Output the (X, Y) coordinate of the center of the cell containing the given text.  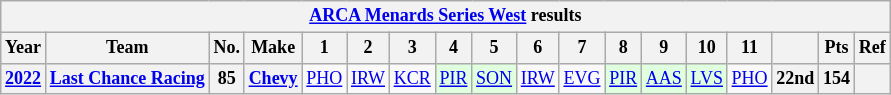
Ref (872, 48)
Pts (837, 48)
Year (24, 48)
6 (538, 48)
2 (368, 48)
22nd (796, 78)
85 (226, 78)
10 (706, 48)
AAS (664, 78)
3 (412, 48)
Team (127, 48)
1 (324, 48)
4 (454, 48)
11 (750, 48)
Make (273, 48)
LVS (706, 78)
7 (582, 48)
EVG (582, 78)
No. (226, 48)
2022 (24, 78)
8 (624, 48)
Last Chance Racing (127, 78)
ARCA Menards Series West results (446, 16)
SON (494, 78)
Chevy (273, 78)
5 (494, 48)
KCR (412, 78)
154 (837, 78)
9 (664, 48)
